Extract the [x, y] coordinate from the center of the cell holding the provided text.  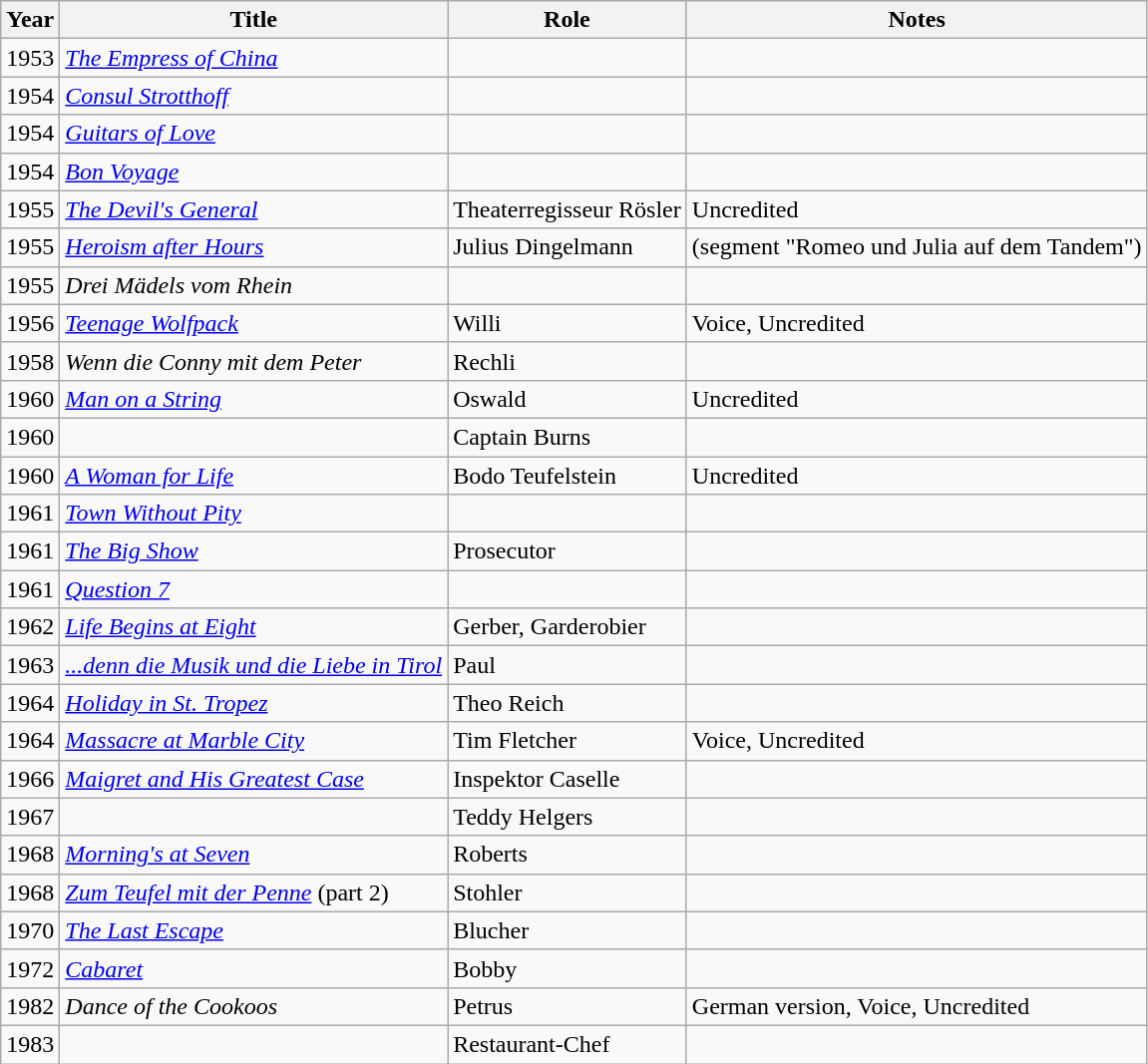
Dance of the Cookoos [253, 1006]
Teddy Helgers [568, 817]
Massacre at Marble City [253, 741]
The Big Show [253, 551]
Consul Strotthoff [253, 96]
Julius Dingelmann [568, 247]
Title [253, 20]
1967 [30, 817]
Drei Mädels vom Rhein [253, 285]
Notes [917, 20]
Guitars of Love [253, 134]
Oswald [568, 399]
Heroism after Hours [253, 247]
Maigret and His Greatest Case [253, 779]
Teenage Wolfpack [253, 323]
The Last Escape [253, 930]
1958 [30, 361]
Stohler [568, 892]
Cabaret [253, 968]
Question 7 [253, 589]
1963 [30, 665]
Morning's at Seven [253, 855]
1956 [30, 323]
Roberts [568, 855]
Role [568, 20]
Holiday in St. Tropez [253, 703]
Theo Reich [568, 703]
German version, Voice, Uncredited [917, 1006]
A Woman for Life [253, 476]
1983 [30, 1044]
1962 [30, 627]
1953 [30, 58]
Rechli [568, 361]
Restaurant-Chef [568, 1044]
1970 [30, 930]
Man on a String [253, 399]
Paul [568, 665]
Bobby [568, 968]
Blucher [568, 930]
Willi [568, 323]
Year [30, 20]
Petrus [568, 1006]
The Empress of China [253, 58]
Life Begins at Eight [253, 627]
Gerber, Garderobier [568, 627]
Theaterregisseur Rösler [568, 209]
1982 [30, 1006]
(segment "Romeo und Julia auf dem Tandem") [917, 247]
The Devil's General [253, 209]
Inspektor Caselle [568, 779]
Captain Burns [568, 437]
Bon Voyage [253, 172]
Zum Teufel mit der Penne (part 2) [253, 892]
Tim Fletcher [568, 741]
Town Without Pity [253, 514]
1972 [30, 968]
1966 [30, 779]
Bodo Teufelstein [568, 476]
...denn die Musik und die Liebe in Tirol [253, 665]
Wenn die Conny mit dem Peter [253, 361]
Prosecutor [568, 551]
